Return the [X, Y] coordinate for the center point of the cell that contains the specified text.  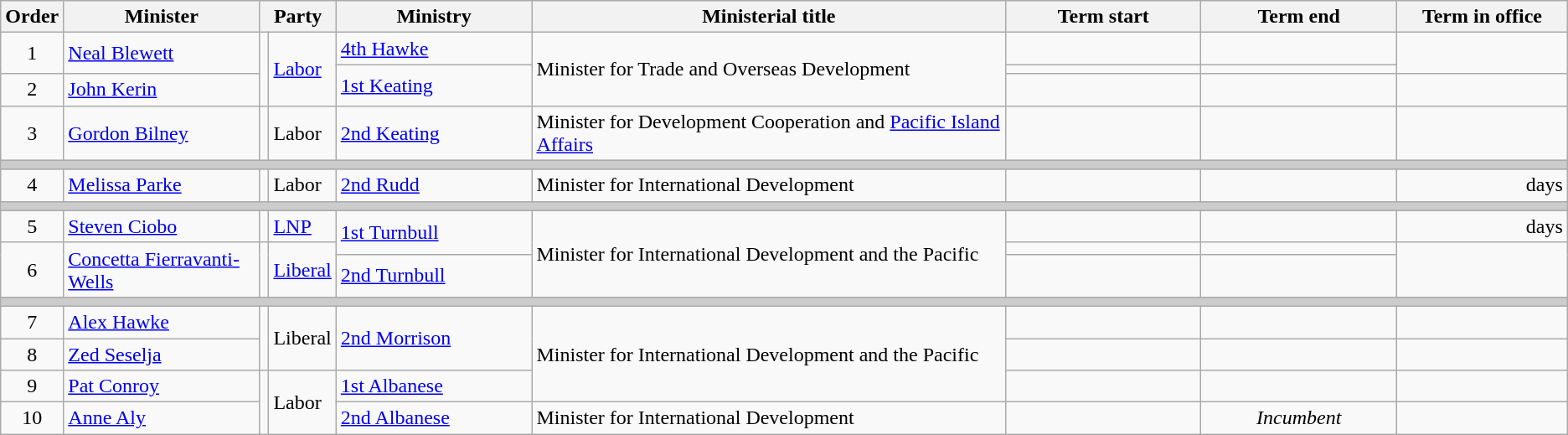
2nd Albanese [434, 418]
Zed Seselja [162, 355]
Term end [1299, 17]
Term in office [1483, 17]
1st Albanese [434, 386]
Neal Blewett [162, 54]
Melissa Parke [162, 185]
3 [32, 132]
Anne Aly [162, 418]
Minister [162, 17]
10 [32, 418]
Minister for Development Cooperation and Pacific Island Affairs [769, 132]
Minister for Trade and Overseas Development [769, 69]
9 [32, 386]
4th Hawke [434, 49]
LNP [302, 226]
1st Turnbull [434, 233]
2nd Turnbull [434, 276]
Gordon Bilney [162, 132]
1st Keating [434, 85]
Ministerial title [769, 17]
Pat Conroy [162, 386]
2nd Rudd [434, 185]
Party [298, 17]
6 [32, 270]
John Kerin [162, 90]
1 [32, 54]
Alex Hawke [162, 322]
8 [32, 355]
2 [32, 90]
Steven Ciobo [162, 226]
2nd Keating [434, 132]
7 [32, 322]
5 [32, 226]
Ministry [434, 17]
Concetta Fierravanti-Wells [162, 270]
2nd Morrison [434, 338]
4 [32, 185]
Incumbent [1299, 418]
Term start [1104, 17]
Order [32, 17]
